Capture the cell that displays the provided text and extract its [x, y] central coordinate. 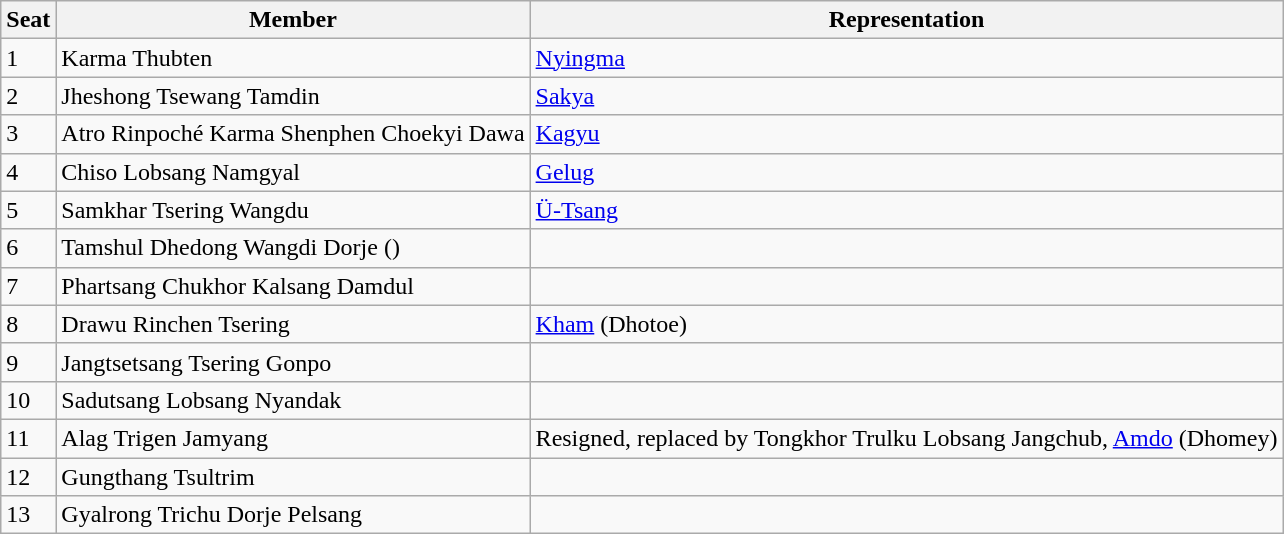
12 [28, 477]
Drawu Rinchen Tsering [293, 324]
Tamshul Dhedong Wangdi Dorje () [293, 248]
Gungthang Tsultrim [293, 477]
Kham (Dhotoe) [906, 324]
2 [28, 96]
9 [28, 362]
Samkhar Tsering Wangdu [293, 210]
Sakya [906, 96]
Phartsang Chukhor Kalsang Damdul [293, 286]
Gyalrong Trichu Dorje Pelsang [293, 515]
6 [28, 248]
8 [28, 324]
3 [28, 134]
1 [28, 58]
Karma Thubten [293, 58]
Resigned, replaced by Tongkhor Trulku Lobsang Jangchub, Amdo (Dhomey) [906, 438]
13 [28, 515]
Jheshong Tsewang Tamdin [293, 96]
Atro Rinpoché Karma Shenphen Choekyi Dawa [293, 134]
Jangtsetsang Tsering Gonpo [293, 362]
7 [28, 286]
Seat [28, 20]
Representation [906, 20]
Nyingma [906, 58]
Ü-Tsang [906, 210]
11 [28, 438]
10 [28, 400]
Sadutsang Lobsang Nyandak [293, 400]
Kagyu [906, 134]
Gelug [906, 172]
Member [293, 20]
5 [28, 210]
Chiso Lobsang Namgyal [293, 172]
Alag Trigen Jamyang [293, 438]
4 [28, 172]
